Locate the cell with the specified text and output its [x, y] center coordinate. 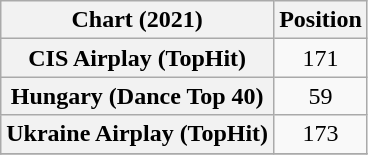
Chart (2021) [138, 20]
171 [321, 58]
Hungary (Dance Top 40) [138, 96]
59 [321, 96]
CIS Airplay (TopHit) [138, 58]
173 [321, 134]
Position [321, 20]
Ukraine Airplay (TopHit) [138, 134]
